Identify which cell holds the provided text, then report its (X, Y) central coordinate. 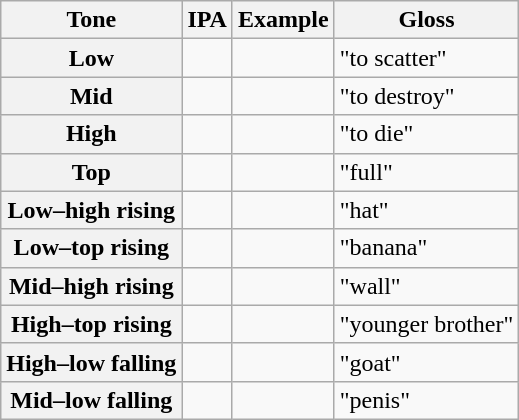
Tone (92, 20)
Low–high rising (92, 210)
"to destroy" (426, 96)
Low–top rising (92, 248)
High–low falling (92, 362)
High–top rising (92, 324)
"hat" (426, 210)
"goat" (426, 362)
Top (92, 172)
Example (283, 20)
"younger brother" (426, 324)
"penis" (426, 400)
"wall" (426, 286)
Mid–high rising (92, 286)
IPA (208, 20)
"full" (426, 172)
High (92, 134)
Mid (92, 96)
Gloss (426, 20)
"to scatter" (426, 58)
Mid–low falling (92, 400)
"to die" (426, 134)
"banana" (426, 248)
Low (92, 58)
